Determine the [x, y] coordinate at the center of the cell enclosing the given text.  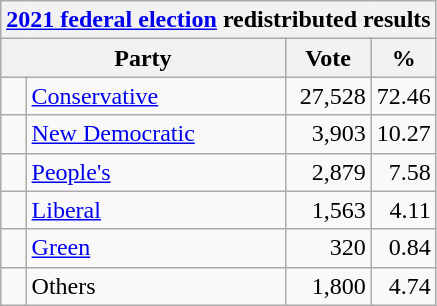
7.58 [404, 172]
2021 federal election redistributed results [218, 20]
Liberal [156, 210]
Party [143, 58]
320 [328, 248]
72.46 [404, 96]
1,800 [328, 286]
% [404, 58]
4.74 [404, 286]
Others [156, 286]
0.84 [404, 248]
27,528 [328, 96]
New Democratic [156, 134]
1,563 [328, 210]
Green [156, 248]
4.11 [404, 210]
3,903 [328, 134]
People's [156, 172]
Conservative [156, 96]
10.27 [404, 134]
2,879 [328, 172]
Vote [328, 58]
